Detect which cell encompasses the target text, then output its [X, Y] center coordinate. 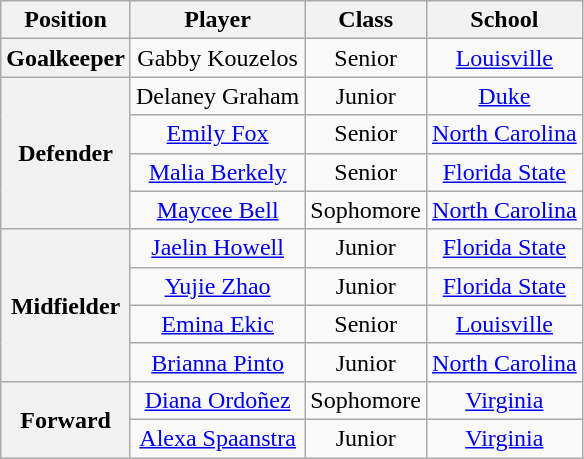
Position [66, 20]
Forward [66, 419]
Emina Ekic [217, 324]
Jaelin Howell [217, 248]
Midfielder [66, 305]
Player [217, 20]
Maycee Bell [217, 210]
Brianna Pinto [217, 362]
Goalkeeper [66, 58]
Class [366, 20]
Gabby Kouzelos [217, 58]
Diana Ordoñez [217, 400]
Emily Fox [217, 134]
Duke [505, 96]
Malia Berkely [217, 172]
Alexa Spaanstra [217, 438]
Defender [66, 153]
Yujie Zhao [217, 286]
School [505, 20]
Delaney Graham [217, 96]
